Return [X, Y] of the center of cell containing provided text 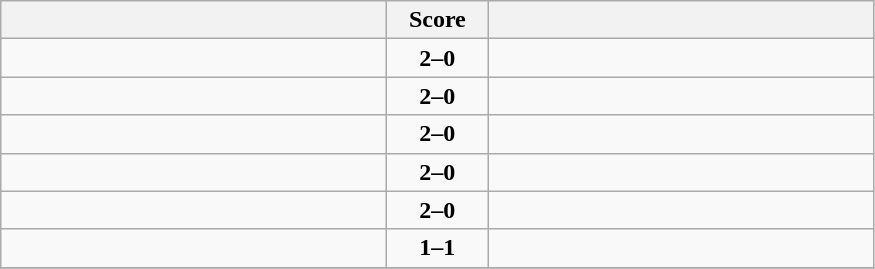
Score [438, 20]
1–1 [438, 248]
